Output the [x, y] coordinate of the center of the cell containing the given text.  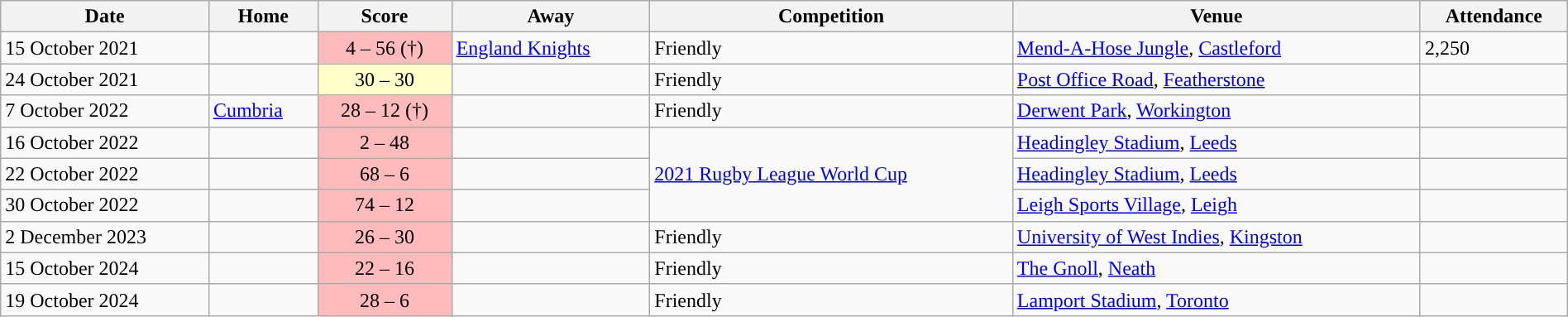
22 October 2022 [105, 174]
16 October 2022 [105, 142]
Lamport Stadium, Toronto [1216, 300]
30 – 30 [385, 79]
Mend-A-Hose Jungle, Castleford [1216, 48]
4 – 56 (†) [385, 48]
Away [551, 17]
Competition [832, 17]
Venue [1216, 17]
Leigh Sports Village, Leigh [1216, 205]
Cumbria [263, 111]
7 October 2022 [105, 111]
26 – 30 [385, 237]
22 – 16 [385, 268]
30 October 2022 [105, 205]
2 – 48 [385, 142]
2,250 [1494, 48]
Post Office Road, Featherstone [1216, 79]
University of West Indies, Kingston [1216, 237]
15 October 2021 [105, 48]
68 – 6 [385, 174]
15 October 2024 [105, 268]
19 October 2024 [105, 300]
Home [263, 17]
England Knights [551, 48]
2021 Rugby League World Cup [832, 174]
28 – 12 (†) [385, 111]
74 – 12 [385, 205]
Attendance [1494, 17]
24 October 2021 [105, 79]
Score [385, 17]
2 December 2023 [105, 237]
The Gnoll, Neath [1216, 268]
Derwent Park, Workington [1216, 111]
28 – 6 [385, 300]
Date [105, 17]
